Return (X, Y) of the center of cell containing provided text 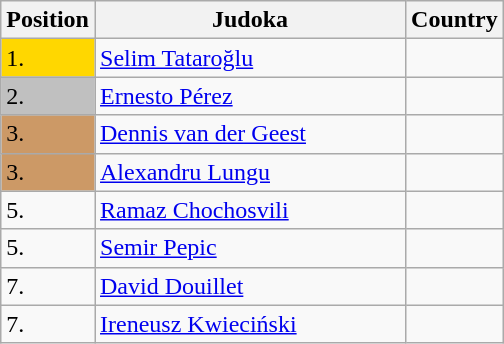
Selim Tataroğlu (250, 58)
Semir Pepic (250, 248)
Country (455, 20)
Position (48, 20)
Alexandru Lungu (250, 172)
Ireneusz Kwieciński (250, 324)
2. (48, 96)
Judoka (250, 20)
Ramaz Chochosvili (250, 210)
Ernesto Pérez (250, 96)
1. (48, 58)
Dennis van der Geest (250, 134)
David Douillet (250, 286)
